Extract the (X, Y) coordinate from the center of the cell holding the provided text.  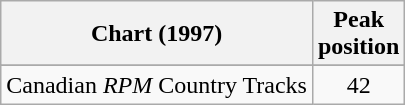
42 (358, 85)
Chart (1997) (157, 34)
Canadian RPM Country Tracks (157, 85)
Peakposition (358, 34)
